Return [x, y] of the center of cell containing provided text 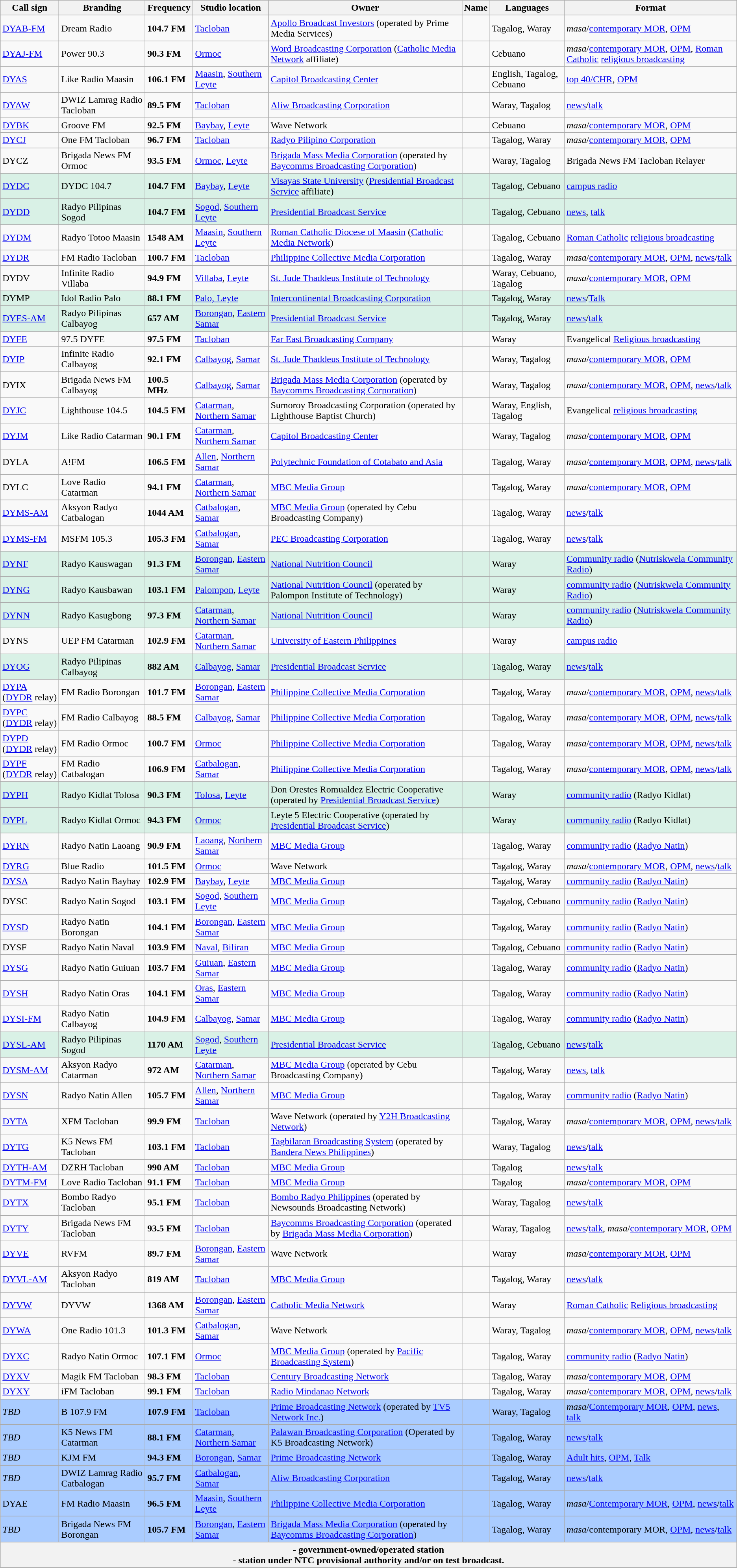
FM Radio Catbalogan [102, 769]
106.9 FM [169, 769]
90.1 FM [169, 436]
882 AM [169, 666]
DYPA (DYDR relay) [30, 692]
Prime Broadcasting Network (operated by TV5 Network Inc.) [365, 1412]
Radyo Natin Guiuan [102, 968]
Evangelical Religious broadcasting [650, 339]
94.9 FM [169, 278]
Intercontinental Broadcasting Corporation [365, 298]
DYSD [30, 927]
DYNF [30, 564]
Infinite Radio Calbayog [102, 359]
DYTG [30, 1147]
100.5 MHz [169, 385]
95.7 FM [169, 1478]
Dream Radio [102, 28]
Lighthouse 104.5 [102, 410]
Naval, Biliran [231, 947]
MBC Media Group (operated by Pacific Broadcasting System) [365, 1356]
103.9 FM [169, 947]
DYSI-FM [30, 1019]
103.7 FM [169, 968]
99.9 FM [169, 1121]
top 40/CHR, OPM [650, 80]
DYXC [30, 1356]
DYXY [30, 1391]
88.5 FM [169, 718]
98.3 FM [169, 1376]
DYTM-FM [30, 1182]
Radyo Natin Sogod [102, 902]
DYAJ-FM [30, 54]
Like Radio Maasin [102, 80]
Idol Radio Palo [102, 298]
DYSN [30, 1096]
96.7 FM [169, 140]
97.5 DYFE [102, 339]
FM Radio Maasin [102, 1504]
Like Radio Catarman [102, 436]
Community radio (Nutriskwela Community Radio) [650, 564]
Baycomms Broadcasting Corporation (operated by Brigada Mass Media Corporation) [365, 1228]
DYTH-AM [30, 1167]
Owner [365, 8]
DWIZ Lamrag Radio Tacloban [102, 105]
DYLA [30, 461]
Radyo Natin Ormoc [102, 1356]
DYSG [30, 968]
Oras, Eastern Samar [231, 993]
UEP FM Catarman [102, 641]
DYDV [30, 278]
94.1 FM [169, 487]
One FM Tacloban [102, 140]
iFM Tacloban [102, 1391]
Radyo Natin Oras [102, 993]
English, Tagalog, Cebuano [527, 80]
Tolosa, Leyte [231, 794]
Radio Mindanao Network [365, 1391]
Name [476, 8]
Visayas State University (Presidential Broadcast Service affiliate) [365, 186]
DYNN [30, 615]
Radyo Natin Laoang [102, 846]
Evangelical religious broadcasting [650, 410]
DYPC (DYDR relay) [30, 718]
Aksyon Radyo Catarman [102, 1070]
DYVE [30, 1253]
Roman Catholic Religious broadcasting [650, 1305]
Radyo Kauswagan [102, 564]
Borongan, Samar [231, 1458]
DYTY [30, 1228]
DYDC 104.7 [102, 186]
1170 AM [169, 1044]
95.1 FM [169, 1202]
Ormoc, Leyte [231, 161]
DYIP [30, 359]
Frequency [169, 8]
Studio location [231, 8]
DYVL-AM [30, 1279]
Radyo Kidlat Tolosa [102, 794]
105.3 FM [169, 539]
MSFM 105.3 [102, 539]
Radyo Natin Calbayog [102, 1019]
Radyo Kidlat Ormoc [102, 820]
Palompon, Leyte [231, 590]
Radyo Totoo Maasin [102, 237]
Magik FM Tacloban [102, 1376]
DYIX [30, 385]
DYMS-FM [30, 539]
Radyo Pilipino Corporation [365, 140]
University of Eastern Philippines [365, 641]
104.5 FM [169, 410]
972 AM [169, 1070]
DYJM [30, 436]
Word Broadcasting Corporation (Catholic Media Network affiliate) [365, 54]
Palo, Leyte [231, 298]
Branding [102, 8]
Blue Radio [102, 866]
97.5 FM [169, 339]
Leyte 5 Electric Cooperative (operated by Presidential Broadcast Service) [365, 820]
DYXV [30, 1376]
92.1 FM [169, 359]
Palawan Broadcasting Corporation (Operated by K5 Broadcasting Network) [365, 1438]
101.7 FM [169, 692]
DYPL [30, 820]
DYPD (DYDR relay) [30, 743]
KJM FM [102, 1458]
Adult hits, OPM, Talk [650, 1458]
DYPF (DYDR relay) [30, 769]
DYLC [30, 487]
news/Talk [650, 298]
Radyo Natin Borongan [102, 927]
Radyo Natin Allen [102, 1096]
DYCZ [30, 161]
DYAE [30, 1504]
DYAS [30, 80]
Tagbilaran Broadcasting System (operated by Bandera News Philippines) [365, 1147]
DYDR [30, 257]
National Nutrition Council (operated by Palompon Institute of Technology) [365, 590]
Roman Catholic Diocese of Maasin (Catholic Media Network) [365, 237]
Aksyon Radyo Tacloban [102, 1279]
DYBK [30, 125]
Brigada News FM Calbayog [102, 385]
masa/Contemporary MOR, OPM, news/talk [650, 1504]
DYSA [30, 881]
DYSM-AM [30, 1070]
XFM Tacloban [102, 1121]
97.3 FM [169, 615]
DYFE [30, 339]
DYDM [30, 237]
DYMP [30, 298]
Catholic Media Network [365, 1305]
DYTA [30, 1121]
106.1 FM [169, 80]
Waray, Cebuano, Tagalog [527, 278]
Format [650, 8]
107.1 FM [169, 1356]
masa/contemporary MOR, OPM, Roman Catholic religious broadcasting [650, 54]
89.5 FM [169, 105]
RVFM [102, 1253]
news/talk, masa/contemporary MOR, OPM [650, 1228]
DYPH [30, 794]
Apollo Broadcast Investors (operated by Prime Media Services) [365, 28]
Wave Network (operated by Y2H Broadcasting Network) [365, 1121]
Radyo Natin Naval [102, 947]
DYCJ [30, 140]
Waray, English, Tagalog [527, 410]
DYSC [30, 902]
Laoang, Northern Samar [231, 846]
- government-owned/operated station - station under NTC provisional authority and/or on test broadcast. [368, 1555]
Don Orestes Romualdez Electric Cooperative (operated by Presidential Broadcast Service) [365, 794]
Bombo Radyo Philippines (operated by Newsounds Broadcasting Network) [365, 1202]
Power 90.3 [102, 54]
Brigada News FM Tacloban [102, 1228]
Prime Broadcasting Network [365, 1458]
Guiuan, Eastern Samar [231, 968]
K5 News FM Tacloban [102, 1147]
DYNG [30, 590]
One Radio 101.3 [102, 1331]
Brigada News FM Ormoc [102, 161]
Century Broadcasting Network [365, 1376]
1044 AM [169, 513]
DYAW [30, 105]
99.1 FM [169, 1391]
92.5 FM [169, 125]
DYOG [30, 666]
DZRH Tacloban [102, 1167]
Call sign [30, 8]
Infinite Radio Villaba [102, 278]
DYDC [30, 186]
101.5 FM [169, 866]
101.3 FM [169, 1331]
Aksyon Radyo Catbalogan [102, 513]
91.1 FM [169, 1182]
Polytechnic Foundation of Cotabato and Asia [365, 461]
DYJC [30, 410]
K5 News FM Catarman [102, 1438]
DYAB-FM [30, 28]
DYDD [30, 212]
DYWA [30, 1331]
91.3 FM [169, 564]
B 107.9 FM [102, 1412]
DYRN [30, 846]
Groove FM [102, 125]
819 AM [169, 1279]
DYSF [30, 947]
990 AM [169, 1167]
Radyo Kausbawan [102, 590]
Roman Catholic religious broadcasting [650, 237]
Bombo Radyo Tacloban [102, 1202]
DYSH [30, 993]
A!FM [102, 461]
DYSL-AM [30, 1044]
FM Radio Calbayog [102, 718]
104.9 FM [169, 1019]
FM Radio Ormoc [102, 743]
Sumoroy Broadcasting Corporation (operated by Lighthouse Baptist Church) [365, 410]
Love Radio Tacloban [102, 1182]
FM Radio Borongan [102, 692]
Love Radio Catarman [102, 487]
Radyo Natin Baybay [102, 881]
106.5 FM [169, 461]
1368 AM [169, 1305]
Radyo Kasugbong [102, 615]
FM Radio Tacloban [102, 257]
DYMS-AM [30, 513]
Far East Broadcasting Company [365, 339]
Brigada News FM Tacloban Relayer [650, 161]
96.5 FM [169, 1504]
107.9 FM [169, 1412]
DYTX [30, 1202]
DYNS [30, 641]
Villaba, Leyte [231, 278]
masa/Contemporary MOR, OPM, news, talk [650, 1412]
657 AM [169, 319]
Brigada News FM Borongan [102, 1529]
DYES-AM [30, 319]
90.9 FM [169, 846]
PEC Broadcasting Corporation [365, 539]
DYRG [30, 866]
Languages [527, 8]
1548 AM [169, 237]
89.7 FM [169, 1253]
DWIZ Lamrag Radio Catbalogan [102, 1478]
